Find where the given text appears and provide that cell's center as (x, y) coordinate. 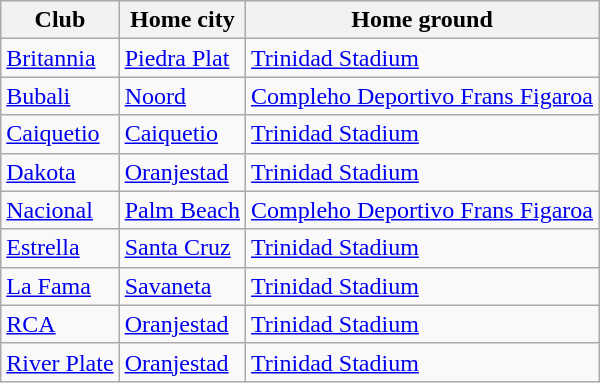
River Plate (60, 362)
Dakota (60, 172)
Santa Cruz (182, 248)
Noord (182, 96)
Bubali (60, 96)
Savaneta (182, 286)
Britannia (60, 58)
Nacional (60, 210)
Palm Beach (182, 210)
Home ground (422, 20)
Home city (182, 20)
Estrella (60, 248)
RCA (60, 324)
Piedra Plat (182, 58)
La Fama (60, 286)
Club (60, 20)
